Output the (X, Y) coordinate of the center of the cell containing the given text.  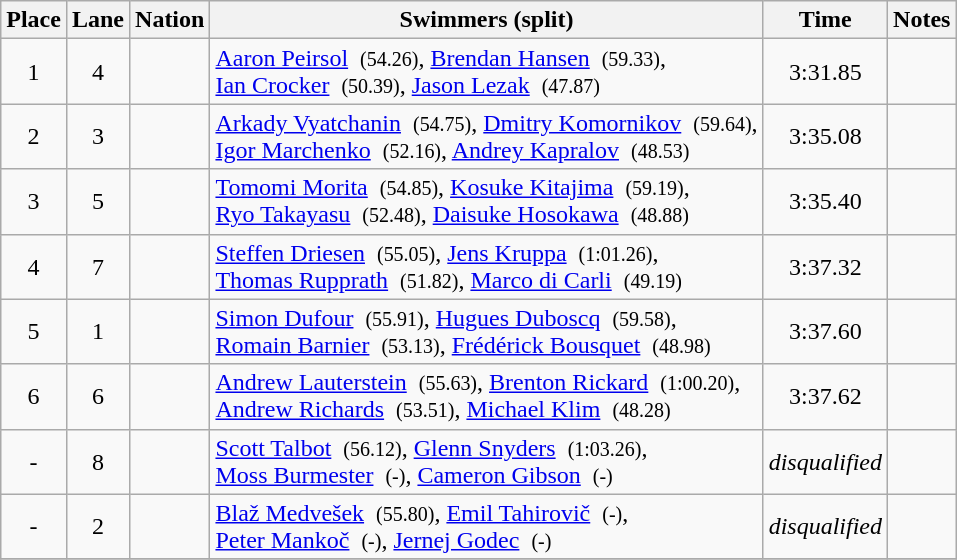
Andrew Lauterstein (55.63), Brenton Rickard (1:00.20), Andrew Richards (53.51), Michael Klim (48.28) (486, 396)
7 (98, 266)
Lane (98, 20)
Simon Dufour (55.91), Hugues Duboscq (59.58), Romain Barnier (53.13), Frédérick Bousquet (48.98) (486, 332)
Time (825, 20)
Place (34, 20)
3:35.08 (825, 136)
Arkady Vyatchanin (54.75), Dmitry Komornikov (59.64), Igor Marchenko (52.16), Andrey Kapralov (48.53) (486, 136)
3:37.62 (825, 396)
3:37.60 (825, 332)
3:35.40 (825, 202)
3:31.85 (825, 72)
Scott Talbot (56.12), Glenn Snyders (1:03.26), Moss Burmester (-), Cameron Gibson (-) (486, 462)
8 (98, 462)
3:37.32 (825, 266)
Aaron Peirsol (54.26), Brendan Hansen (59.33), Ian Crocker (50.39), Jason Lezak (47.87) (486, 72)
Blaž Medvešek (55.80), Emil Tahirovič (-), Peter Mankoč (-), Jernej Godec (-) (486, 526)
Steffen Driesen (55.05), Jens Kruppa (1:01.26), Thomas Rupprath (51.82), Marco di Carli (49.19) (486, 266)
Notes (922, 20)
Tomomi Morita (54.85), Kosuke Kitajima (59.19), Ryo Takayasu (52.48), Daisuke Hosokawa (48.88) (486, 202)
Swimmers (split) (486, 20)
Nation (170, 20)
